Find where the given text appears and provide that cell's center as [X, Y] coordinate. 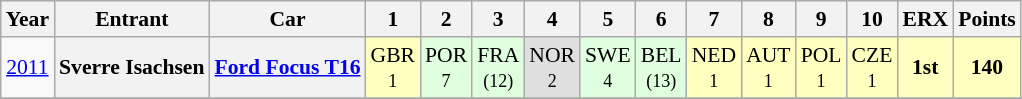
1st [925, 68]
4 [552, 19]
FRA(12) [498, 68]
AUT1 [768, 68]
5 [608, 19]
POL1 [822, 68]
GBR1 [394, 68]
CZE1 [872, 68]
2011 [28, 68]
NOR2 [552, 68]
8 [768, 19]
Car [287, 19]
10 [872, 19]
ERX [925, 19]
BEL(13) [662, 68]
Sverre Isachsen [132, 68]
Entrant [132, 19]
2 [446, 19]
7 [714, 19]
SWE4 [608, 68]
9 [822, 19]
1 [394, 19]
Ford Focus T16 [287, 68]
NED1 [714, 68]
Year [28, 19]
POR7 [446, 68]
6 [662, 19]
140 [987, 68]
3 [498, 19]
Points [987, 19]
